Identify which cell holds the provided text, then report its (X, Y) central coordinate. 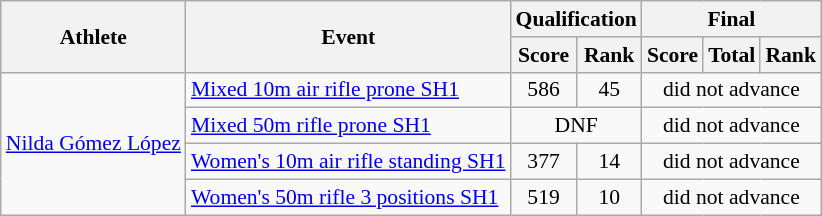
Mixed 50m rifle prone SH1 (348, 126)
Women's 10m air rifle standing SH1 (348, 162)
Final (732, 19)
45 (610, 90)
Total (732, 55)
Mixed 10m air rifle prone SH1 (348, 90)
377 (544, 162)
Qualification (576, 19)
Event (348, 36)
Nilda Gómez López (94, 143)
586 (544, 90)
10 (610, 197)
519 (544, 197)
Athlete (94, 36)
Women's 50m rifle 3 positions SH1 (348, 197)
14 (610, 162)
DNF (576, 126)
